Search for the cell housing the specified text and yield its [x, y] center coordinate. 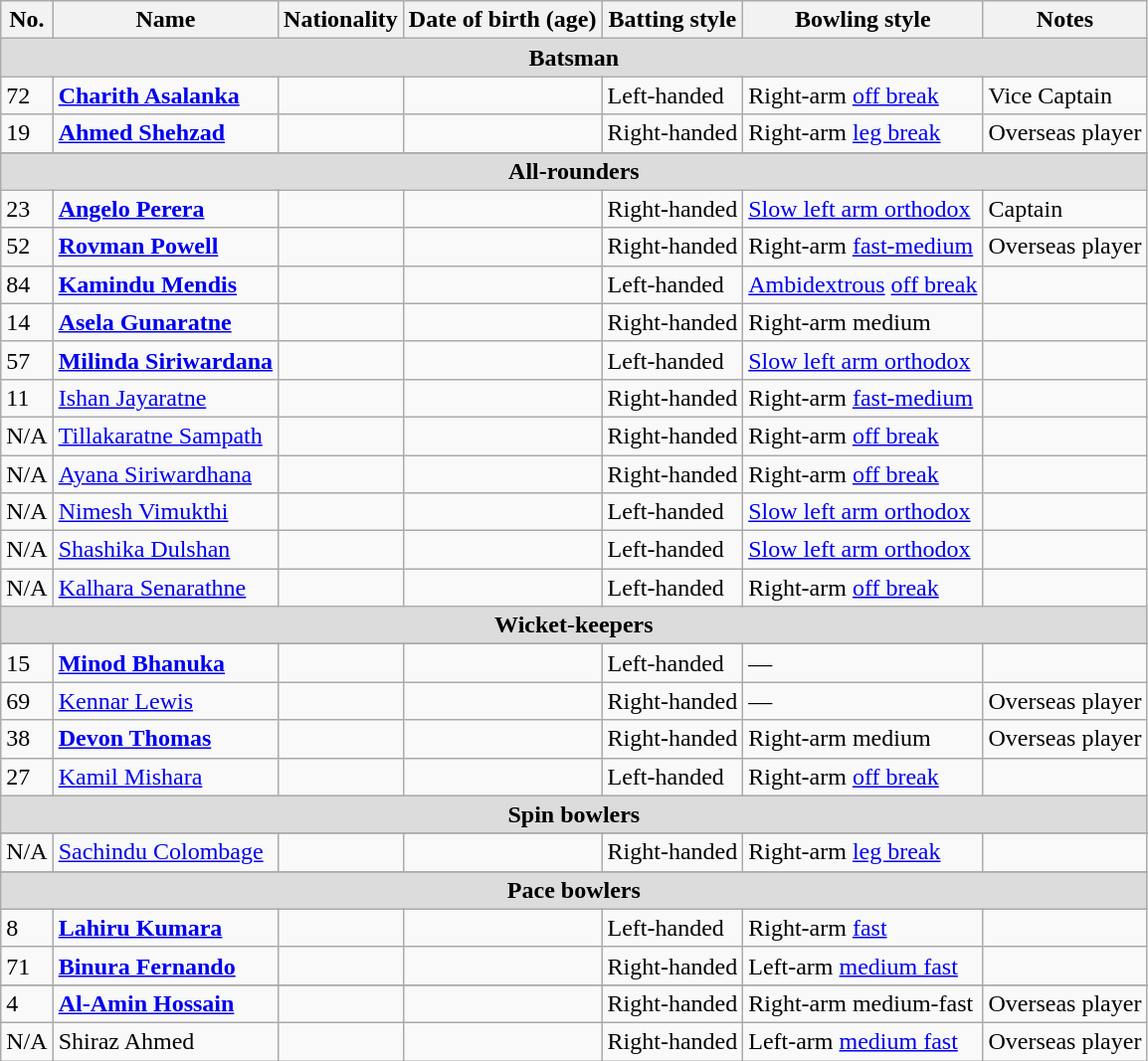
23 [27, 209]
69 [27, 701]
All-rounders [574, 171]
71 [27, 966]
Kalhara Senarathne [165, 588]
27 [27, 777]
Right-arm fast [863, 928]
Right-arm medium-fast [863, 1003]
Name [165, 20]
52 [27, 247]
Date of birth (age) [502, 20]
Nationality [341, 20]
Bowling style [863, 20]
No. [27, 20]
Notes [1064, 20]
Ishan Jayaratne [165, 398]
11 [27, 398]
Lahiru Kumara [165, 928]
Ambidextrous off break [863, 284]
72 [27, 95]
Shashika Dulshan [165, 550]
Ahmed Shehzad [165, 133]
Angelo Perera [165, 209]
Milinda Siriwardana [165, 360]
Minod Bhanuka [165, 663]
Kennar Lewis [165, 701]
57 [27, 360]
Sachindu Colombage [165, 852]
Ayana Siriwardhana [165, 474]
Batting style [672, 20]
Devon Thomas [165, 739]
4 [27, 1003]
Tillakaratne Sampath [165, 436]
Vice Captain [1064, 95]
Asela Gunaratne [165, 322]
Kamindu Mendis [165, 284]
84 [27, 284]
Batsman [574, 58]
Nimesh Vimukthi [165, 512]
8 [27, 928]
Shiraz Ahmed [165, 1041]
19 [27, 133]
Charith Asalanka [165, 95]
38 [27, 739]
14 [27, 322]
Kamil Mishara [165, 777]
Spin bowlers [574, 814]
Pace bowlers [574, 890]
Al-Amin Hossain [165, 1003]
Captain [1064, 209]
Wicket-keepers [574, 625]
15 [27, 663]
Rovman Powell [165, 247]
Binura Fernando [165, 966]
